Locate the cell with the specified text and output its [x, y] center coordinate. 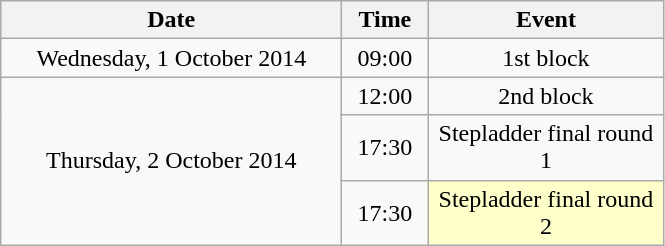
Stepladder final round 1 [546, 148]
2nd block [546, 96]
1st block [546, 58]
09:00 [385, 58]
Wednesday, 1 October 2014 [172, 58]
Date [172, 20]
Event [546, 20]
Stepladder final round 2 [546, 212]
12:00 [385, 96]
Thursday, 2 October 2014 [172, 161]
Time [385, 20]
